Search for the cell housing the specified text and yield its [x, y] center coordinate. 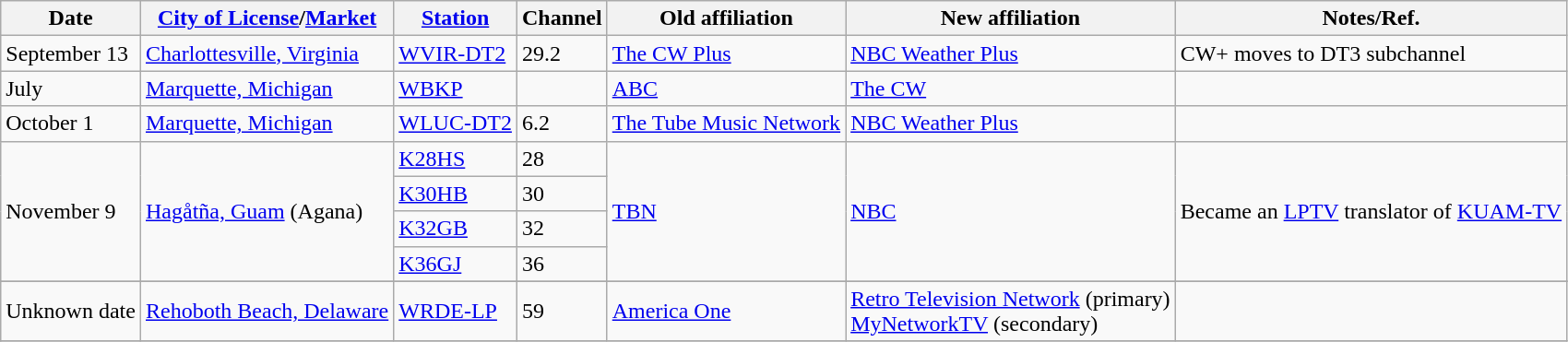
36 [562, 264]
32 [562, 229]
28 [562, 159]
29.2 [562, 53]
Station [456, 18]
Retro Television Network (primary) MyNetworkTV (secondary) [1011, 312]
ABC [726, 88]
Became an LPTV translator of KUAM-TV [1371, 211]
6.2 [562, 124]
K36GJ [456, 264]
K32GB [456, 229]
Rehoboth Beach, Delaware [267, 312]
WVIR-DT2 [456, 53]
The CW Plus [726, 53]
K28HS [456, 159]
Hagåtña, Guam (Agana) [267, 211]
Unknown date [71, 312]
America One [726, 312]
Old affiliation [726, 18]
Notes/Ref. [1371, 18]
WRDE-LP [456, 312]
K30HB [456, 194]
July [71, 88]
The CW [1011, 88]
WLUC-DT2 [456, 124]
September 13 [71, 53]
Date [71, 18]
TBN [726, 211]
Charlottesville, Virginia [267, 53]
New affiliation [1011, 18]
WBKP [456, 88]
October 1 [71, 124]
City of License/Market [267, 18]
CW+ moves to DT3 subchannel [1371, 53]
NBC [1011, 211]
Channel [562, 18]
November 9 [71, 211]
30 [562, 194]
59 [562, 312]
The Tube Music Network [726, 124]
